Find where the given text appears and provide that cell's center as [x, y] coordinate. 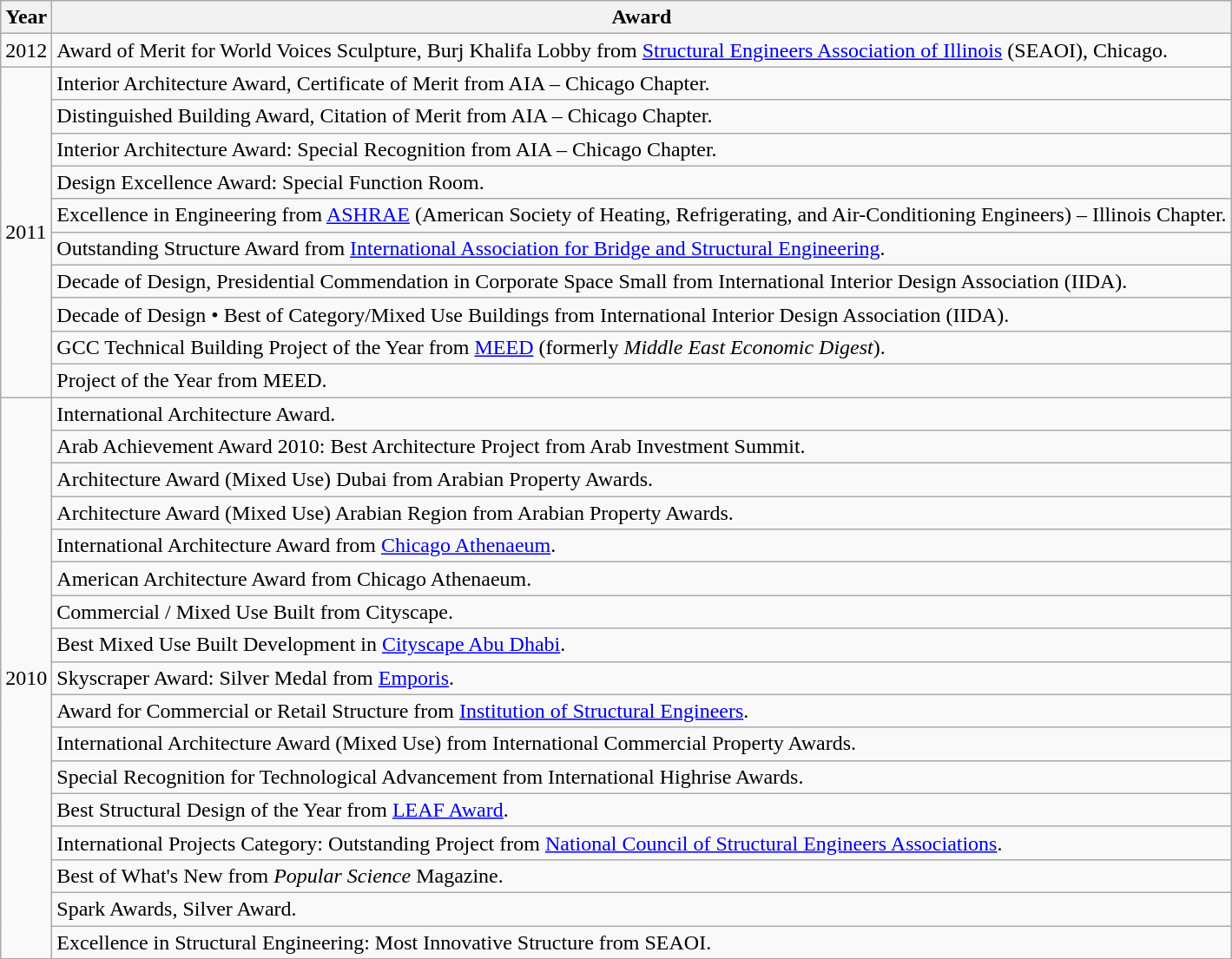
Commercial / Mixed Use Built from Cityscape. [642, 612]
Excellence in Engineering from ASHRAE (American Society of Heating, Refrigerating, and Air-Conditioning Engineers) – Illinois Chapter. [642, 215]
Spark Awards, Silver Award. [642, 909]
Special Recognition for Technological Advancement from International Highrise Awards. [642, 777]
Year [26, 17]
Interior Architecture Award: Special Recognition from AIA – Chicago Chapter. [642, 149]
Award of Merit for World Voices Sculpture, Burj Khalifa Lobby from Structural Engineers Association of Illinois (SEAOI), Chicago. [642, 50]
Design Excellence Award: Special Function Room. [642, 182]
Arab Achievement Award 2010: Best Architecture Project from Arab Investment Summit. [642, 447]
International Projects Category: Outstanding Project from National Council of Structural Engineers Associations. [642, 843]
Project of the Year from MEED. [642, 380]
International Architecture Award (Mixed Use) from International Commercial Property Awards. [642, 744]
Decade of Design, Presidential Commendation in Corporate Space Small from International Interior Design Association (IIDA). [642, 281]
Best Mixed Use Built Development in Cityscape Abu Dhabi. [642, 645]
2011 [26, 233]
American Architecture Award from Chicago Athenaeum. [642, 579]
Outstanding Structure Award from International Association for Bridge and Structural Engineering. [642, 248]
Decade of Design • Best of Category/Mixed Use Buildings from International Interior Design Association (IIDA). [642, 314]
Skyscraper Award: Silver Medal from Emporis. [642, 678]
International Architecture Award. [642, 414]
Excellence in Structural Engineering: Most Innovative Structure from SEAOI. [642, 942]
Architecture Award (Mixed Use) Dubai from Arabian Property Awards. [642, 480]
Award for Commercial or Retail Structure from Institution of Structural Engineers. [642, 711]
GCC Technical Building Project of the Year from MEED (formerly Middle East Economic Digest). [642, 347]
Best Structural Design of the Year from LEAF Award. [642, 810]
Award [642, 17]
2012 [26, 50]
Interior Architecture Award, Certificate of Merit from AIA – Chicago Chapter. [642, 83]
2010 [26, 679]
Architecture Award (Mixed Use) Arabian Region from Arabian Property Awards. [642, 513]
Distinguished Building Award, Citation of Merit from AIA – Chicago Chapter. [642, 116]
Best of What's New from Popular Science Magazine. [642, 876]
International Architecture Award from Chicago Athenaeum. [642, 546]
